Return the (X, Y) coordinate for the center point of the cell that contains the specified text.  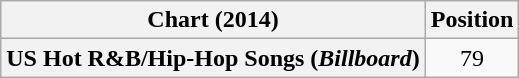
Chart (2014) (213, 20)
US Hot R&B/Hip-Hop Songs (Billboard) (213, 58)
Position (472, 20)
79 (472, 58)
